Search for the cell housing the specified text and yield its (x, y) center coordinate. 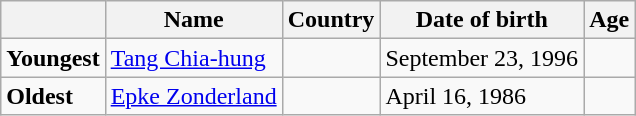
Tang Chia-hung (194, 58)
Date of birth (482, 20)
Epke Zonderland (194, 96)
Oldest (53, 96)
Age (610, 20)
Youngest (53, 58)
April 16, 1986 (482, 96)
September 23, 1996 (482, 58)
Name (194, 20)
Country (331, 20)
